For the text-containing cell, return its midpoint in (x, y) coordinate format. 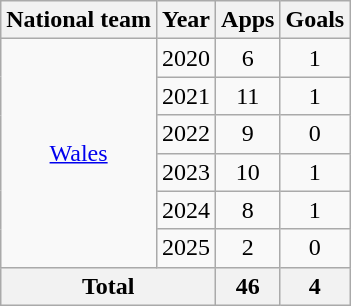
8 (248, 210)
Total (108, 286)
46 (248, 286)
Wales (79, 153)
2022 (186, 134)
6 (248, 58)
2025 (186, 248)
Goals (315, 20)
National team (79, 20)
2020 (186, 58)
2 (248, 248)
2021 (186, 96)
11 (248, 96)
4 (315, 286)
Apps (248, 20)
10 (248, 172)
2024 (186, 210)
9 (248, 134)
2023 (186, 172)
Year (186, 20)
